Output the (X, Y) coordinate of the center of the cell containing the given text.  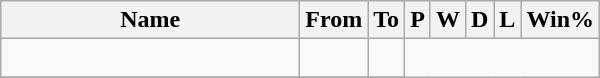
Win% (560, 20)
To (386, 20)
Name (150, 20)
D (479, 20)
L (508, 20)
W (448, 20)
P (418, 20)
From (334, 20)
